Determine the [X, Y] coordinate at the center of the cell enclosing the given text.  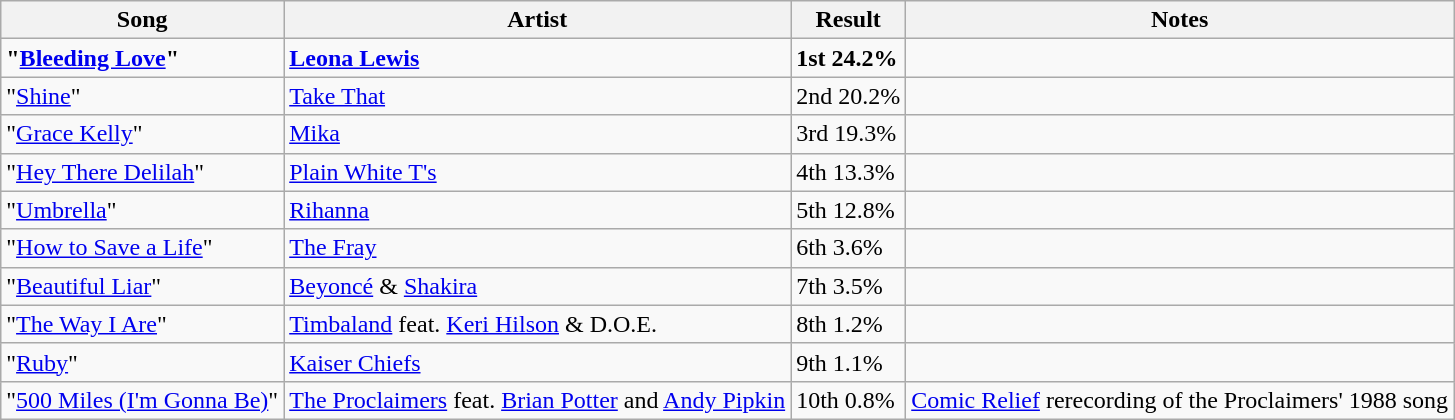
Result [848, 20]
"Beautiful Liar" [142, 286]
Beyoncé & Shakira [538, 286]
4th 13.3% [848, 172]
Song [142, 20]
"Bleeding Love" [142, 58]
"Ruby" [142, 362]
Comic Relief rerecording of the Proclaimers' 1988 song [1180, 400]
Notes [1180, 20]
"How to Save a Life" [142, 248]
1st 24.2% [848, 58]
"500 Miles (I'm Gonna Be)" [142, 400]
Plain White T's [538, 172]
"Umbrella" [142, 210]
5th 12.8% [848, 210]
Kaiser Chiefs [538, 362]
3rd 19.3% [848, 134]
10th 0.8% [848, 400]
9th 1.1% [848, 362]
7th 3.5% [848, 286]
Artist [538, 20]
Rihanna [538, 210]
2nd 20.2% [848, 96]
The Proclaimers feat. Brian Potter and Andy Pipkin [538, 400]
Mika [538, 134]
Timbaland feat. Keri Hilson & D.O.E. [538, 324]
"Shine" [142, 96]
Leona Lewis [538, 58]
8th 1.2% [848, 324]
The Fray [538, 248]
"The Way I Are" [142, 324]
Take That [538, 96]
6th 3.6% [848, 248]
"Grace Kelly" [142, 134]
"Hey There Delilah" [142, 172]
